Determine the (X, Y) coordinate at the center of the cell enclosing the given text.  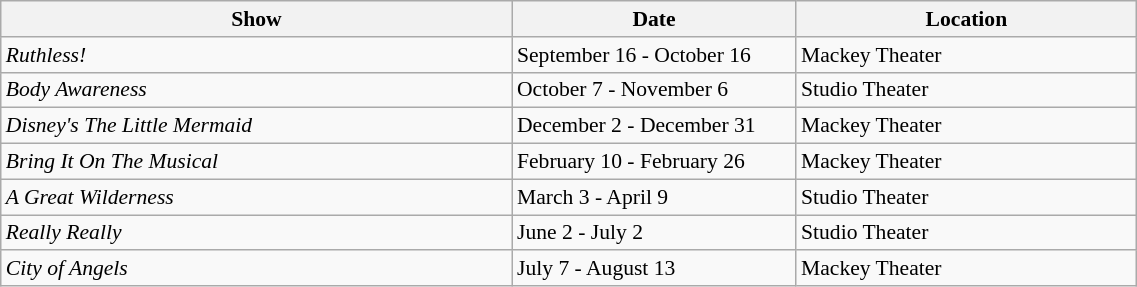
October 7 - November 6 (654, 90)
July 7 - August 13 (654, 269)
Body Awareness (256, 90)
Show (256, 19)
Ruthless! (256, 55)
Bring It On The Musical (256, 162)
Date (654, 19)
A Great Wilderness (256, 197)
Location (966, 19)
December 2 - December 31 (654, 126)
February 10 - February 26 (654, 162)
City of Angels (256, 269)
March 3 - April 9 (654, 197)
September 16 - October 16 (654, 55)
Really Really (256, 233)
June 2 - July 2 (654, 233)
Disney's The Little Mermaid (256, 126)
